Find where the given text appears and provide that cell's center as [X, Y] coordinate. 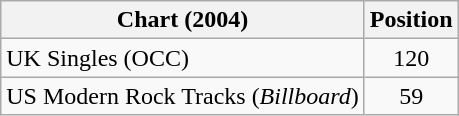
US Modern Rock Tracks (Billboard) [183, 96]
Chart (2004) [183, 20]
120 [411, 58]
59 [411, 96]
Position [411, 20]
UK Singles (OCC) [183, 58]
